Detect which cell encompasses the target text, then output its (X, Y) center coordinate. 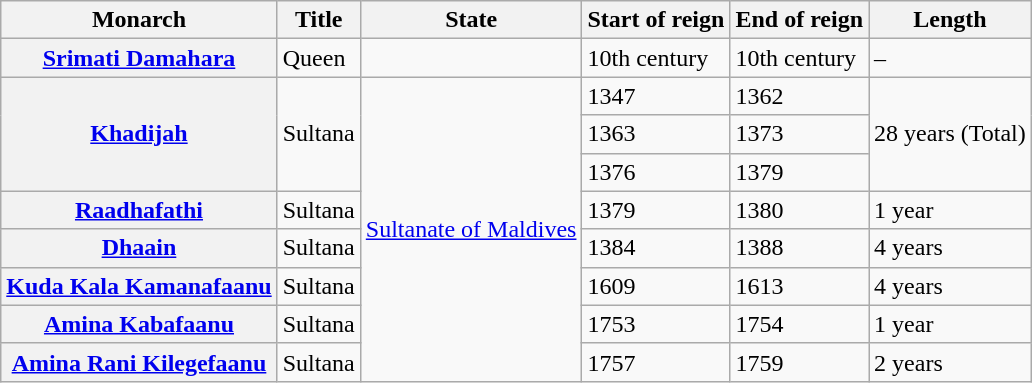
1362 (800, 96)
1757 (656, 362)
– (950, 58)
Sultanate of Maldives (471, 229)
Kuda Kala Kamanafaanu (139, 286)
Amina Kabafaanu (139, 324)
Khadijah (139, 134)
Raadhafathi (139, 210)
Title (318, 20)
Start of reign (656, 20)
Srimati Damahara (139, 58)
2 years (950, 362)
1609 (656, 286)
1388 (800, 248)
Queen (318, 58)
End of reign (800, 20)
1380 (800, 210)
1347 (656, 96)
1363 (656, 134)
1613 (800, 286)
1373 (800, 134)
State (471, 20)
Dhaain (139, 248)
Monarch (139, 20)
1754 (800, 324)
1759 (800, 362)
1753 (656, 324)
1376 (656, 172)
Amina Rani Kilegefaanu (139, 362)
Length (950, 20)
28 years (Total) (950, 134)
1384 (656, 248)
